Determine the [X, Y] coordinate at the center of the cell enclosing the given text.  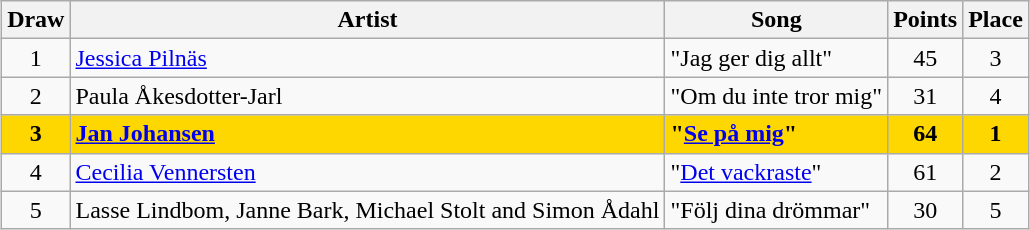
"Om du inte tror mig" [776, 96]
Lasse Lindbom, Janne Bark, Michael Stolt and Simon Ådahl [368, 210]
Jessica Pilnäs [368, 58]
64 [926, 134]
"Se på mig" [776, 134]
Draw [36, 20]
"Jag ger dig allt" [776, 58]
61 [926, 172]
Cecilia Vennersten [368, 172]
Paula Åkesdotter-Jarl [368, 96]
"Följ dina drömmar" [776, 210]
"Det vackraste" [776, 172]
Points [926, 20]
Artist [368, 20]
Place [996, 20]
Song [776, 20]
31 [926, 96]
30 [926, 210]
Jan Johansen [368, 134]
45 [926, 58]
